From the cell containing the given text, extract its center point as (X, Y) coordinate. 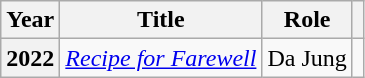
2022 (30, 58)
Title (161, 20)
Year (30, 20)
Recipe for Farewell (161, 58)
Role (307, 20)
Da Jung (307, 58)
